Detect which cell encompasses the target text, then output its (x, y) center coordinate. 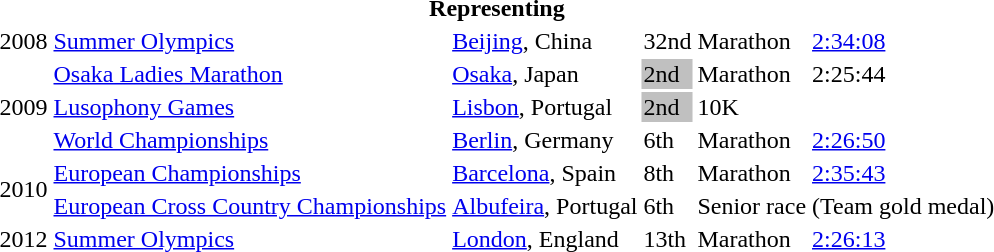
Lusophony Games (250, 107)
Beijing, China (545, 41)
Barcelona, Spain (545, 173)
European Championships (250, 173)
Senior race (752, 206)
Berlin, Germany (545, 140)
32nd (668, 41)
European Cross Country Championships (250, 206)
World Championships (250, 140)
10K (752, 107)
Osaka Ladies Marathon (250, 74)
Lisbon, Portugal (545, 107)
Osaka, Japan (545, 74)
Albufeira, Portugal (545, 206)
Summer Olympics (250, 41)
8th (668, 173)
